Extract the [X, Y] coordinate from the center of the cell holding the provided text.  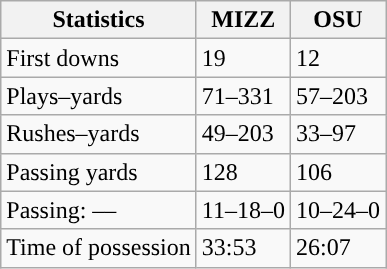
12 [338, 58]
Plays–yards [99, 96]
57–203 [338, 96]
106 [338, 172]
19 [243, 58]
33–97 [338, 134]
Passing yards [99, 172]
10–24–0 [338, 210]
Passing: –– [99, 210]
11–18–0 [243, 210]
Rushes–yards [99, 134]
128 [243, 172]
26:07 [338, 248]
MIZZ [243, 20]
49–203 [243, 134]
71–331 [243, 96]
Time of possession [99, 248]
Statistics [99, 20]
First downs [99, 58]
OSU [338, 20]
33:53 [243, 248]
